Pinpoint the cell where the given text exists, returning its [x, y] midpoint coordinate. 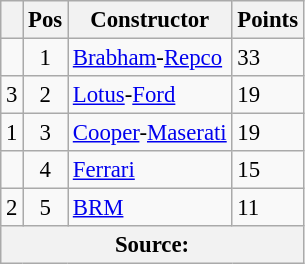
Lotus-Ford [150, 95]
11 [268, 208]
4 [46, 170]
15 [268, 170]
Brabham-Repco [150, 58]
Points [268, 20]
Ferrari [150, 170]
Pos [46, 20]
Source: [152, 245]
Constructor [150, 20]
Cooper-Maserati [150, 133]
BRM [150, 208]
5 [46, 208]
33 [268, 58]
